Extract the [X, Y] coordinate from the center of the cell holding the provided text.  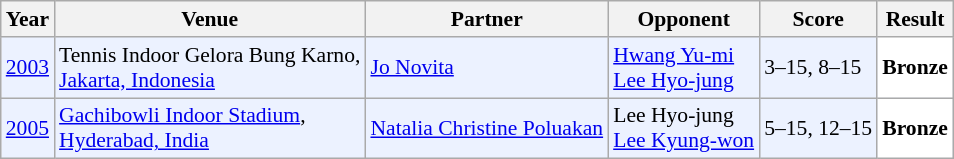
2003 [28, 68]
Lee Hyo-jung Lee Kyung-won [684, 128]
Gachibowli Indoor Stadium,Hyderabad, India [210, 128]
Score [818, 19]
Venue [210, 19]
Year [28, 19]
Hwang Yu-mi Lee Hyo-jung [684, 68]
Result [915, 19]
Tennis Indoor Gelora Bung Karno,Jakarta, Indonesia [210, 68]
Partner [486, 19]
Natalia Christine Poluakan [486, 128]
5–15, 12–15 [818, 128]
Opponent [684, 19]
3–15, 8–15 [818, 68]
Jo Novita [486, 68]
2005 [28, 128]
